Determine the (x, y) coordinate at the center of the cell enclosing the given text.  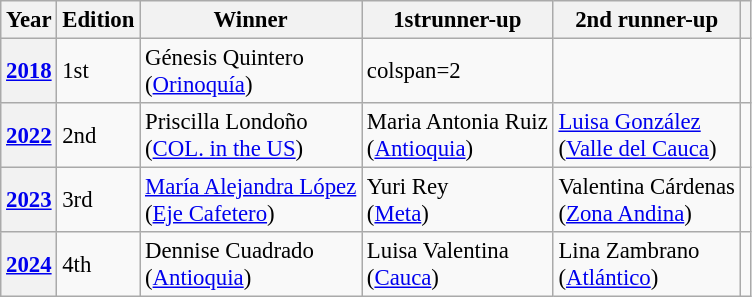
Maria Antonia Ruiz(Antioquia) (458, 136)
Dennise Cuadrado(Antioquia) (251, 264)
Priscilla Londoño(COL. in the US) (251, 136)
Lina Zambrano(Atlántico) (646, 264)
2022 (29, 136)
Luisa Valentina(Cauca) (458, 264)
2024 (29, 264)
colspan=2 (458, 72)
2023 (29, 200)
Edition (98, 20)
3rd (98, 200)
Valentina Cárdenas(Zona Andina) (646, 200)
4th (98, 264)
Génesis Quintero(Orinoquía) (251, 72)
1strunner-up (458, 20)
2nd runner-up (646, 20)
Year (29, 20)
Winner (251, 20)
María Alejandra López(Eje Cafetero) (251, 200)
2018 (29, 72)
Luisa González(Valle del Cauca) (646, 136)
1st (98, 72)
2nd (98, 136)
Yuri Rey(Meta) (458, 200)
